From the cell containing the given text, extract its center point as [X, Y] coordinate. 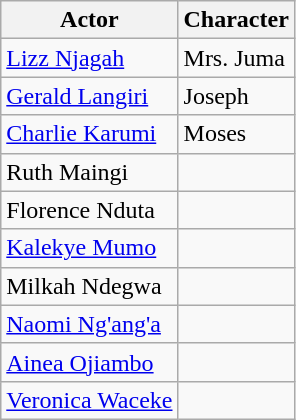
Joseph [236, 96]
Ainea Ojiambo [90, 362]
Naomi Ng'ang'a [90, 324]
Character [236, 20]
Gerald Langiri [90, 96]
Mrs. Juma [236, 58]
Charlie Karumi [90, 134]
Moses [236, 134]
Milkah Ndegwa [90, 286]
Lizz Njagah [90, 58]
Actor [90, 20]
Ruth Maingi [90, 172]
Veronica Waceke [90, 400]
Kalekye Mumo [90, 248]
Florence Nduta [90, 210]
